From the cell containing the given text, extract its center point as [x, y] coordinate. 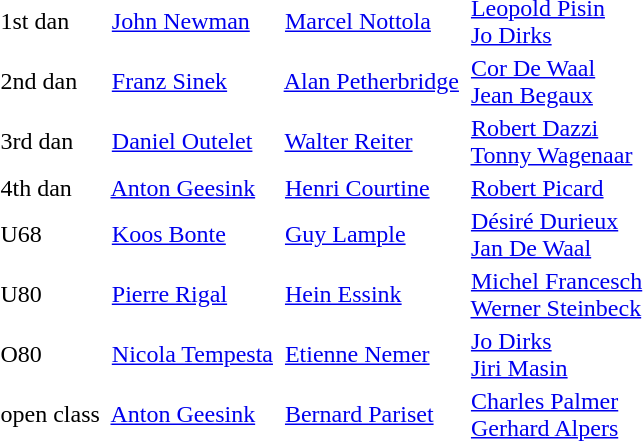
Hein Essink [368, 294]
Franz Sinek [189, 82]
Pierre Rigal [189, 294]
Nicola Tempesta [189, 354]
Désiré Durieux Jan De Waal [553, 234]
Daniel Outelet [189, 142]
Koos Bonte [189, 234]
Anton Geesink [189, 188]
Jo Dirks Jiri Masin [553, 354]
Henri Courtine [368, 188]
Robert Picard [553, 188]
Alan Petherbridge [368, 82]
Robert Dazzi Tonny Wagenaar [553, 142]
Michel Francesch Werner Steinbeck [553, 294]
Etienne Nemer [368, 354]
Walter Reiter [368, 142]
Cor De Waal Jean Begaux [553, 82]
Guy Lample [368, 234]
